Extract the (X, Y) coordinate from the center of the cell holding the provided text.  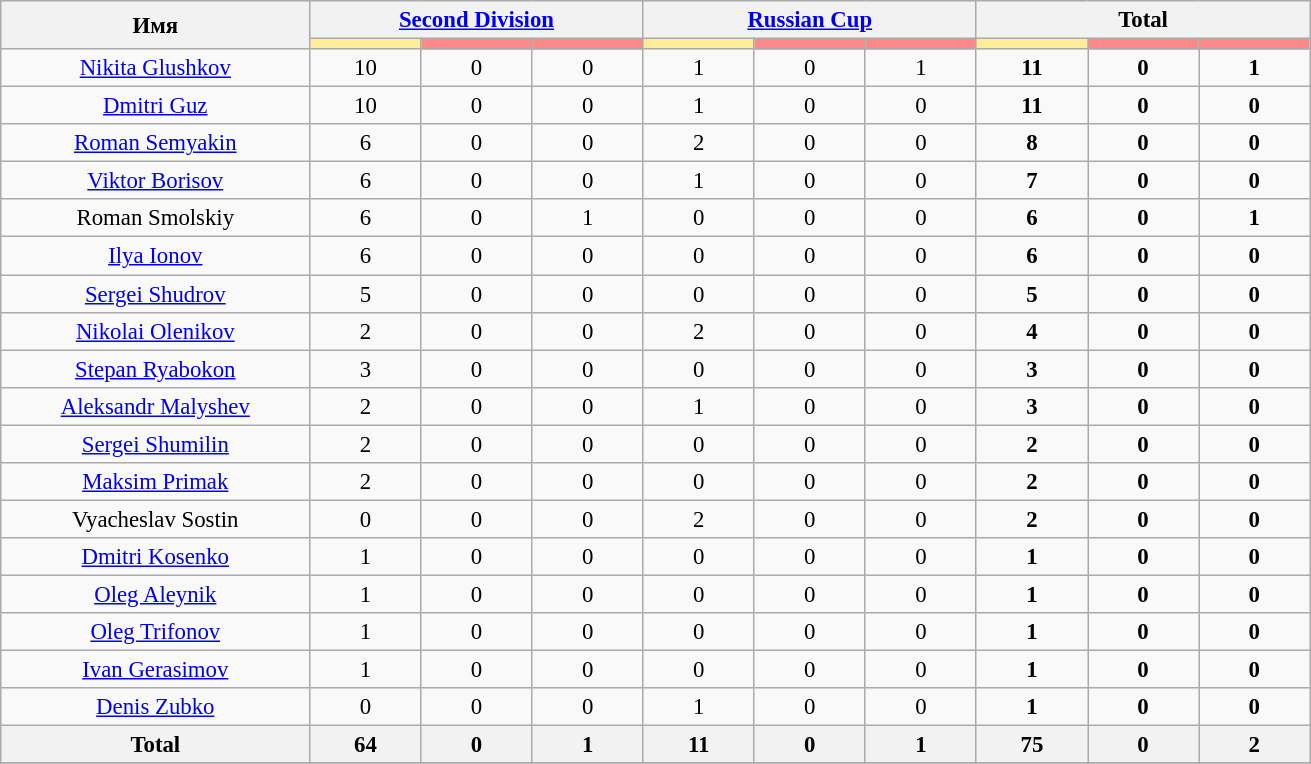
Oleg Aleynik (156, 594)
Maksim Primak (156, 482)
Nikita Glushkov (156, 68)
Vyacheslav Sostin (156, 519)
Aleksandr Malyshev (156, 406)
75 (1032, 745)
Sergei Shumilin (156, 444)
Ivan Gerasimov (156, 670)
Stepan Ryabokon (156, 369)
64 (366, 745)
Russian Cup (810, 20)
Имя (156, 25)
Oleg Trifonov (156, 632)
Ilya Ionov (156, 256)
Dmitri Kosenko (156, 557)
Sergei Shudrov (156, 294)
Viktor Borisov (156, 181)
Nikolai Olenikov (156, 331)
8 (1032, 143)
Second Division (476, 20)
Denis Zubko (156, 707)
4 (1032, 331)
Roman Smolskiy (156, 219)
Roman Semyakin (156, 143)
7 (1032, 181)
Dmitri Guz (156, 106)
